Return [x, y] of the center of cell containing provided text 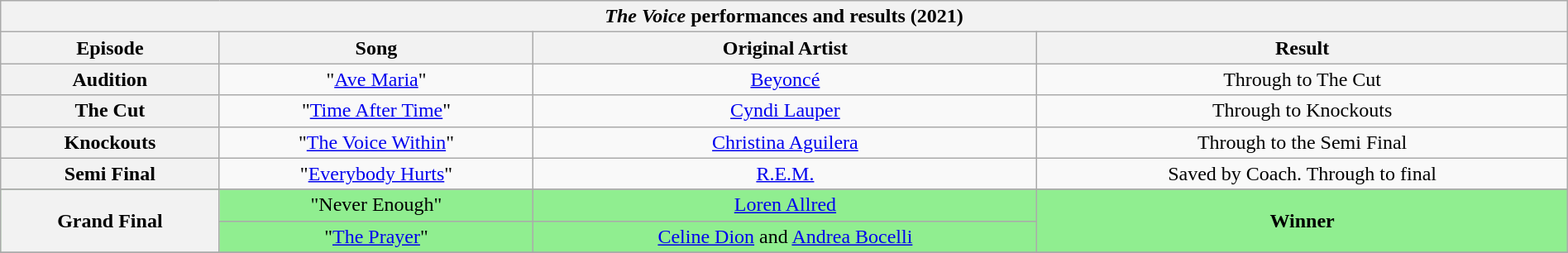
Knockouts [110, 142]
Saved by Coach. Through to final [1302, 174]
"Never Enough" [376, 205]
Episode [110, 48]
Semi Final [110, 174]
R.E.M. [786, 174]
Audition [110, 79]
"Everybody Hurts" [376, 174]
Beyoncé [786, 79]
Celine Dion and Andrea Bocelli [786, 236]
Grand Final [110, 221]
Cyndi Lauper [786, 111]
"Ave Maria" [376, 79]
Song [376, 48]
Original Artist [786, 48]
Through to the Semi Final [1302, 142]
Result [1302, 48]
"The Prayer" [376, 236]
"The Voice Within" [376, 142]
The Voice performances and results (2021) [784, 17]
Through to Knockouts [1302, 111]
Christina Aguilera [786, 142]
Loren Allred [786, 205]
Winner [1302, 221]
Through to The Cut [1302, 79]
The Cut [110, 111]
"Time After Time" [376, 111]
